Return the (X, Y) coordinate for the center point of the cell that contains the specified text.  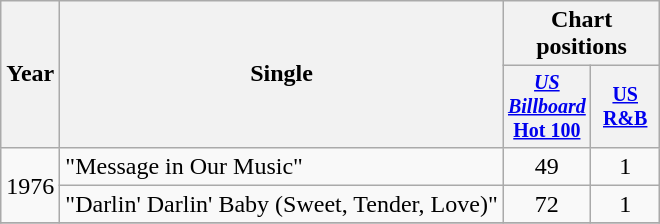
49 (546, 166)
Chart positions (582, 34)
Single (282, 74)
USBillboard Hot 100 (546, 106)
Year (30, 74)
USR&B (624, 106)
1976 (30, 185)
"Darlin' Darlin' Baby (Sweet, Tender, Love)" (282, 204)
72 (546, 204)
"Message in Our Music" (282, 166)
